Return [x, y] of the center of cell containing provided text 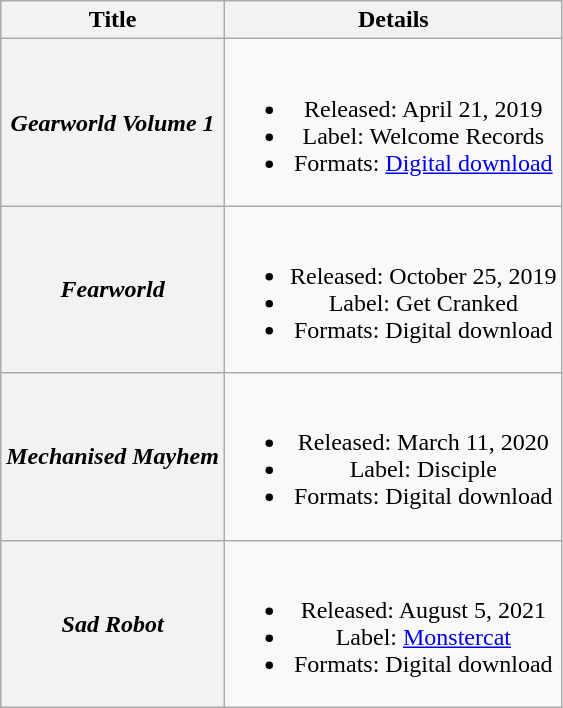
Released: April 21, 2019Label: Welcome RecordsFormats: Digital download [393, 122]
Details [393, 20]
Released: October 25, 2019Label: Get CrankedFormats: Digital download [393, 290]
Mechanised Mayhem [113, 456]
Fearworld [113, 290]
Title [113, 20]
Released: March 11, 2020Label: DiscipleFormats: Digital download [393, 456]
Released: August 5, 2021Label: MonstercatFormats: Digital download [393, 624]
Gearworld Volume 1 [113, 122]
Sad Robot [113, 624]
